Output the (X, Y) coordinate of the center of the cell containing the given text.  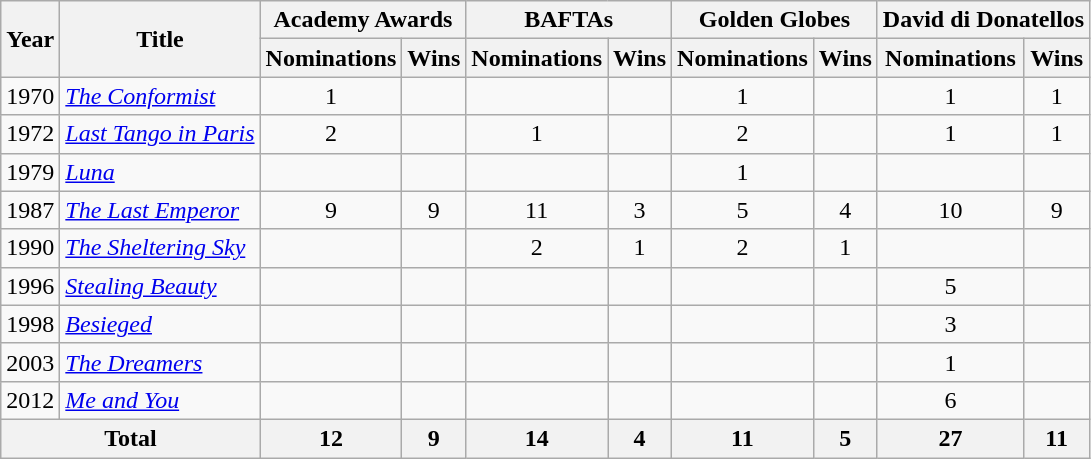
1998 (30, 324)
Stealing Beauty (160, 286)
2003 (30, 362)
1970 (30, 96)
12 (331, 438)
The Dreamers (160, 362)
Total (130, 438)
The Conformist (160, 96)
The Last Emperor (160, 210)
Golden Globes (775, 20)
Academy Awards (363, 20)
2012 (30, 400)
David di Donatellos (983, 20)
27 (950, 438)
The Sheltering Sky (160, 248)
1972 (30, 134)
BAFTAs (569, 20)
1990 (30, 248)
1996 (30, 286)
Luna (160, 172)
14 (537, 438)
Year (30, 39)
1987 (30, 210)
1979 (30, 172)
Title (160, 39)
Besieged (160, 324)
Last Tango in Paris (160, 134)
10 (950, 210)
Me and You (160, 400)
6 (950, 400)
